Find where the given text appears and provide that cell's center as [x, y] coordinate. 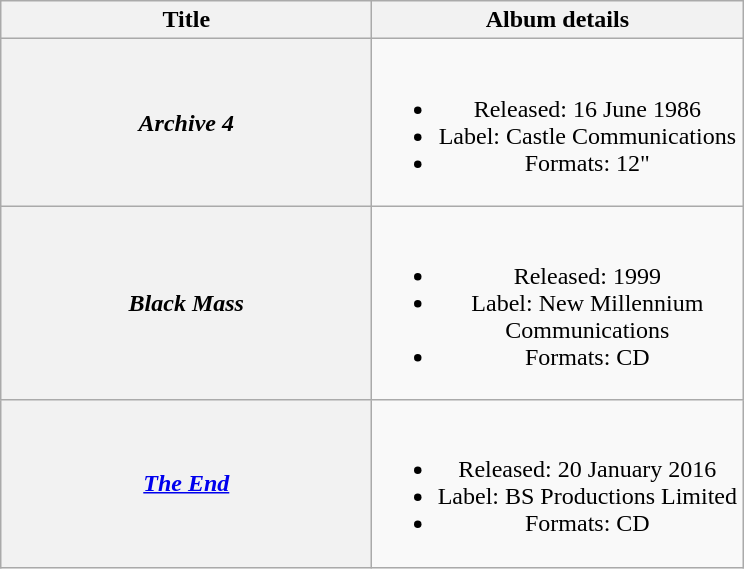
Released: 16 June 1986Label: Castle CommunicationsFormats: 12" [558, 122]
Title [186, 20]
Black Mass [186, 303]
Released: 20 January 2016Label: BS Productions LimitedFormats: CD [558, 484]
Released: 1999Label: New Millennium CommunicationsFormats: CD [558, 303]
Album details [558, 20]
Archive 4 [186, 122]
The End [186, 484]
